Determine the [x, y] coordinate at the center of the cell enclosing the given text.  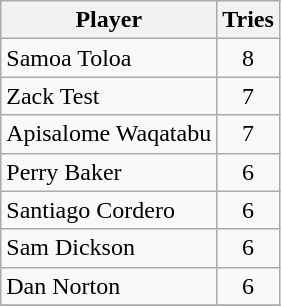
Player [109, 20]
Samoa Toloa [109, 58]
Sam Dickson [109, 248]
8 [248, 58]
Apisalome Waqatabu [109, 134]
Dan Norton [109, 286]
Santiago Cordero [109, 210]
Tries [248, 20]
Perry Baker [109, 172]
Zack Test [109, 96]
